Detect which cell encompasses the target text, then output its [x, y] center coordinate. 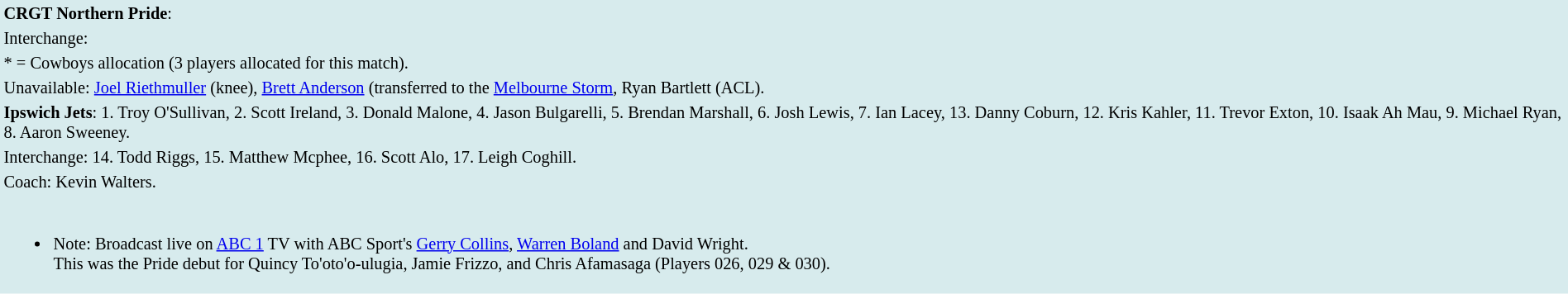
CRGT Northern Pride: [784, 13]
Interchange: [784, 38]
Interchange: 14. Todd Riggs, 15. Matthew Mcphee, 16. Scott Alo, 17. Leigh Coghill. [784, 157]
Unavailable: Joel Riethmuller (knee), Brett Anderson (transferred to the Melbourne Storm, Ryan Bartlett (ACL). [784, 88]
* = Cowboys allocation (3 players allocated for this match). [784, 63]
Coach: Kevin Walters. [784, 182]
